Output the [x, y] coordinate of the center of the cell containing the given text.  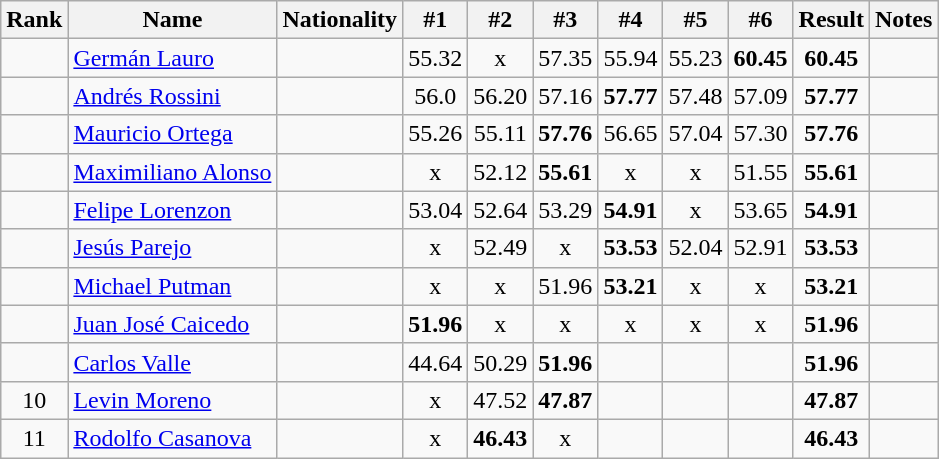
53.29 [566, 210]
Jesús Parejo [172, 248]
Result [831, 20]
#5 [696, 20]
57.04 [696, 134]
53.04 [436, 210]
50.29 [500, 362]
55.23 [696, 58]
11 [34, 438]
Juan José Caicedo [172, 324]
Rank [34, 20]
55.32 [436, 58]
#4 [630, 20]
#2 [500, 20]
57.35 [566, 58]
53.65 [760, 210]
Carlos Valle [172, 362]
56.65 [630, 134]
55.26 [436, 134]
Andrés Rossini [172, 96]
55.11 [500, 134]
Germán Lauro [172, 58]
Nationality [340, 20]
Maximiliano Alonso [172, 172]
Felipe Lorenzon [172, 210]
Levin Moreno [172, 400]
Rodolfo Casanova [172, 438]
57.30 [760, 134]
Notes [903, 20]
52.64 [500, 210]
57.48 [696, 96]
Michael Putman [172, 286]
52.91 [760, 248]
10 [34, 400]
#6 [760, 20]
#1 [436, 20]
52.12 [500, 172]
55.94 [630, 58]
57.09 [760, 96]
#3 [566, 20]
47.52 [500, 400]
Mauricio Ortega [172, 134]
56.0 [436, 96]
56.20 [500, 96]
57.16 [566, 96]
51.55 [760, 172]
44.64 [436, 362]
Name [172, 20]
52.04 [696, 248]
52.49 [500, 248]
